Output the (x, y) coordinate of the center of the cell containing the given text.  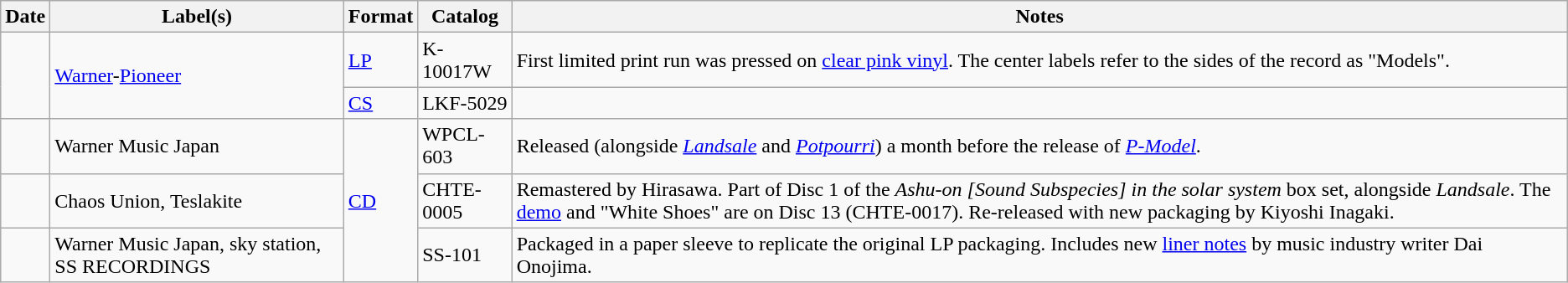
WPCL-603 (465, 146)
Chaos Union, Teslakite (198, 201)
Format (380, 17)
LP (380, 60)
CHTE-0005 (465, 201)
Notes (1039, 17)
First limited print run was pressed on clear pink vinyl. The center labels refer to the sides of the record as "Models". (1039, 60)
CD (380, 201)
Warner Music Japan, sky station, SS RECORDINGS (198, 255)
K-10017W (465, 60)
Warner Music Japan (198, 146)
Released (alongside Landsale and Potpourri) a month before the release of P-Model. (1039, 146)
CS (380, 103)
Catalog (465, 17)
Packaged in a paper sleeve to replicate the original LP packaging. Includes new liner notes by music industry writer Dai Onojima. (1039, 255)
LKF-5029 (465, 103)
SS-101 (465, 255)
Warner-Pioneer (198, 75)
Label(s) (198, 17)
Date (25, 17)
